Detect which cell encompasses the target text, then output its [x, y] center coordinate. 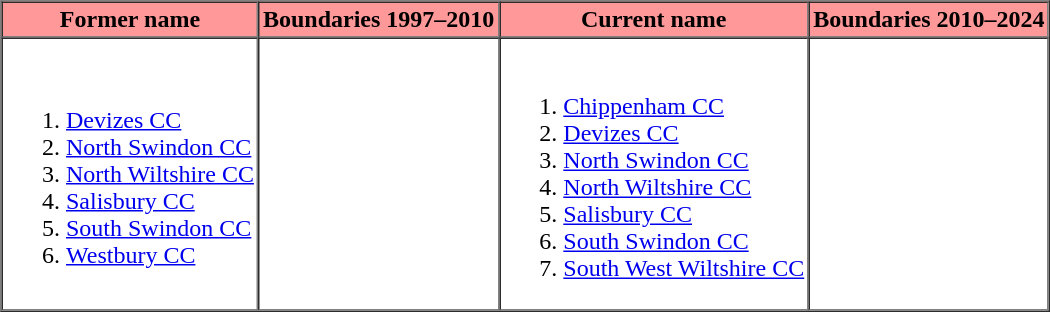
Current name [654, 20]
Former name [130, 20]
Chippenham CCDevizes CCNorth Swindon CCNorth Wiltshire CCSalisbury CCSouth Swindon CCSouth West Wiltshire CC [654, 174]
Boundaries 1997–2010 [378, 20]
Boundaries 2010–2024 [929, 20]
Devizes CCNorth Swindon CCNorth Wiltshire CCSalisbury CCSouth Swindon CCWestbury CC [130, 174]
